Output the (x, y) coordinate of the center of the cell containing the given text.  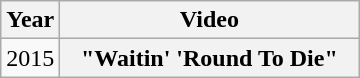
Year (30, 20)
Video (210, 20)
2015 (30, 58)
"Waitin' 'Round To Die" (210, 58)
